Provide the (x, y) coordinate of the cell's center where the given text is located.  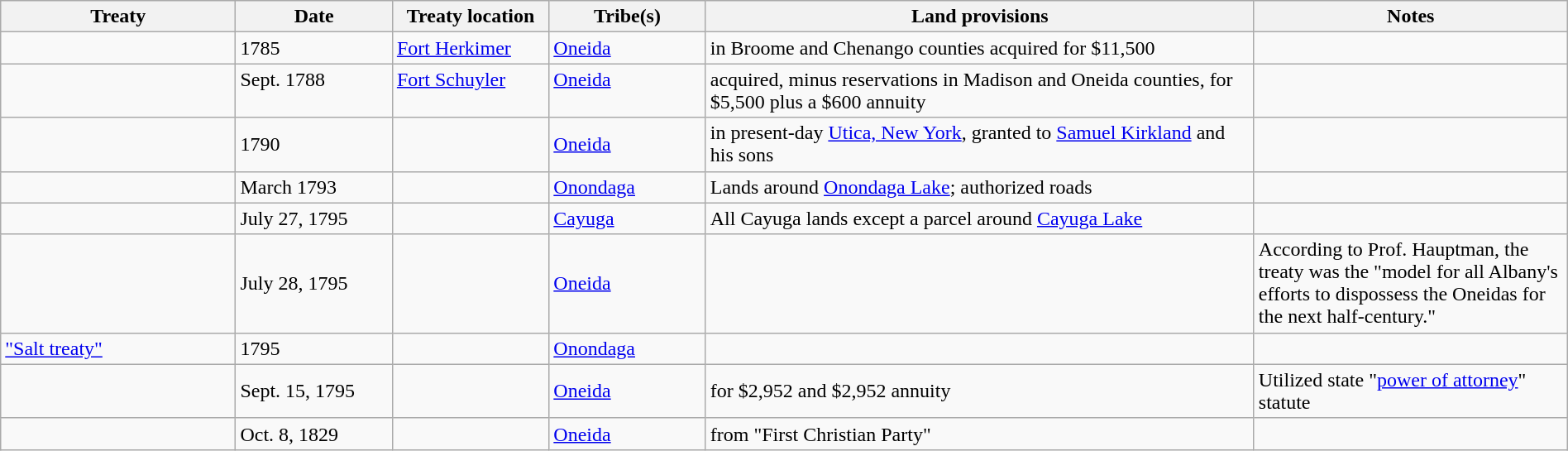
acquired, minus reservations in Madison and Oneida counties, for $5,500 plus a $600 annuity (979, 91)
Treaty location (470, 17)
Fort Schuyler (470, 91)
1795 (314, 348)
Notes (1411, 17)
Treaty (118, 17)
1790 (314, 144)
from "First Christian Party" (979, 434)
Utilized state "power of attorney" statute (1411, 391)
Land provisions (979, 17)
July 28, 1795 (314, 283)
Oct. 8, 1829 (314, 434)
Lands around Onondaga Lake; authorized roads (979, 187)
1785 (314, 48)
Sept. 1788 (314, 91)
July 27, 1795 (314, 218)
All Cayuga lands except a parcel around Cayuga Lake (979, 218)
in present-day Utica, New York, granted to Samuel Kirkland and his sons (979, 144)
According to Prof. Hauptman, the treaty was the "model for all Albany's efforts to dispossess the Oneidas for the next half-century." (1411, 283)
Fort Herkimer (470, 48)
Tribe(s) (627, 17)
Sept. 15, 1795 (314, 391)
in Broome and Chenango counties acquired for $11,500 (979, 48)
Date (314, 17)
"Salt treaty" (118, 348)
March 1793 (314, 187)
for $2,952 and $2,952 annuity (979, 391)
Cayuga (627, 218)
